Provide the (X, Y) coordinate of the cell's center where the given text is located.  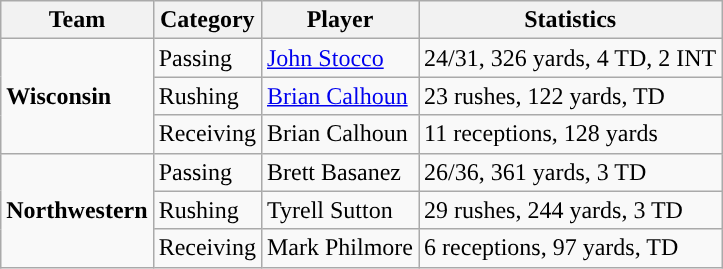
John Stocco (340, 58)
11 receptions, 128 yards (570, 134)
29 rushes, 244 yards, 3 TD (570, 210)
Mark Philmore (340, 248)
Player (340, 20)
26/36, 361 yards, 3 TD (570, 172)
24/31, 326 yards, 4 TD, 2 INT (570, 58)
Northwestern (77, 210)
Brett Basanez (340, 172)
23 rushes, 122 yards, TD (570, 96)
Tyrell Sutton (340, 210)
6 receptions, 97 yards, TD (570, 248)
Wisconsin (77, 96)
Statistics (570, 20)
Category (207, 20)
Team (77, 20)
